Return (x, y) of the center of cell containing provided text 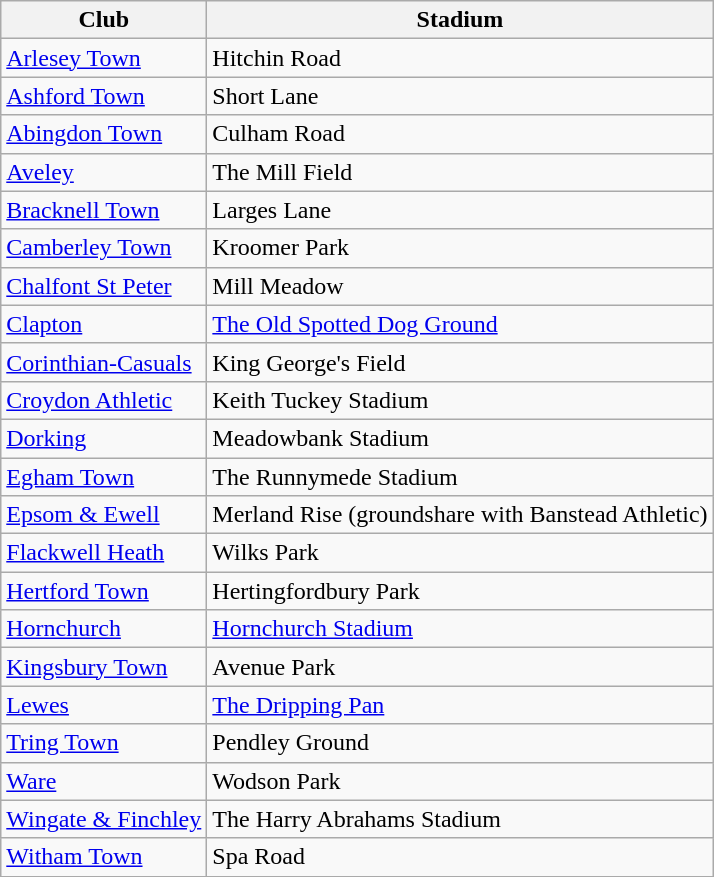
Wodson Park (460, 781)
Wingate & Finchley (104, 819)
Hornchurch (104, 629)
Spa Road (460, 857)
Avenue Park (460, 667)
Bracknell Town (104, 210)
Epsom & Ewell (104, 515)
Kroomer Park (460, 248)
Tring Town (104, 743)
Witham Town (104, 857)
Larges Lane (460, 210)
Hertingfordbury Park (460, 591)
Hertford Town (104, 591)
Camberley Town (104, 248)
Chalfont St Peter (104, 286)
Flackwell Heath (104, 553)
Dorking (104, 438)
King George's Field (460, 362)
Lewes (104, 705)
Kingsbury Town (104, 667)
Ware (104, 781)
Club (104, 20)
The Dripping Pan (460, 705)
Egham Town (104, 477)
The Harry Abrahams Stadium (460, 819)
Culham Road (460, 134)
The Old Spotted Dog Ground (460, 324)
Mill Meadow (460, 286)
Corinthian-Casuals (104, 362)
Hornchurch Stadium (460, 629)
Merland Rise (groundshare with Banstead Athletic) (460, 515)
Arlesey Town (104, 58)
Clapton (104, 324)
Stadium (460, 20)
Abingdon Town (104, 134)
Meadowbank Stadium (460, 438)
Pendley Ground (460, 743)
The Mill Field (460, 172)
Croydon Athletic (104, 400)
Ashford Town (104, 96)
The Runnymede Stadium (460, 477)
Short Lane (460, 96)
Wilks Park (460, 553)
Aveley (104, 172)
Keith Tuckey Stadium (460, 400)
Hitchin Road (460, 58)
